For the text-containing cell, return its midpoint in (X, Y) coordinate format. 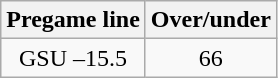
GSU –15.5 (74, 58)
Pregame line (74, 20)
Over/under (210, 20)
66 (210, 58)
